Detect which cell encompasses the target text, then output its (X, Y) center coordinate. 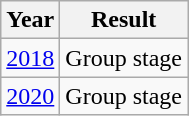
Result (124, 20)
2020 (30, 96)
2018 (30, 58)
Year (30, 20)
